Locate the cell with the specified text and output its [x, y] center coordinate. 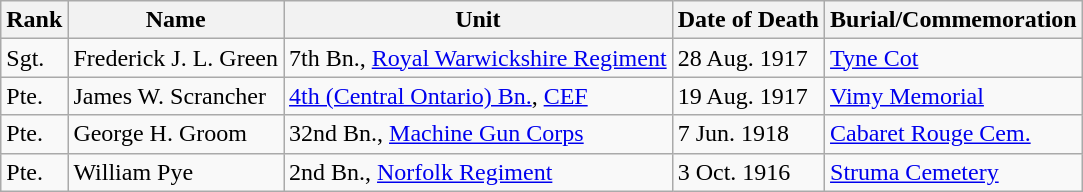
19 Aug. 1917 [748, 96]
George H. Groom [176, 134]
James W. Scrancher [176, 96]
Rank [34, 20]
Vimy Memorial [954, 96]
Burial/Commemoration [954, 20]
Unit [478, 20]
Date of Death [748, 20]
3 Oct. 1916 [748, 172]
4th (Central Ontario) Bn., CEF [478, 96]
28 Aug. 1917 [748, 58]
7 Jun. 1918 [748, 134]
Cabaret Rouge Cem. [954, 134]
2nd Bn., Norfolk Regiment [478, 172]
Struma Cemetery [954, 172]
Sgt. [34, 58]
7th Bn., Royal Warwickshire Regiment [478, 58]
Frederick J. L. Green [176, 58]
William Pye [176, 172]
Name [176, 20]
Tyne Cot [954, 58]
32nd Bn., Machine Gun Corps [478, 134]
